Output the [x, y] coordinate of the center of the cell containing the given text.  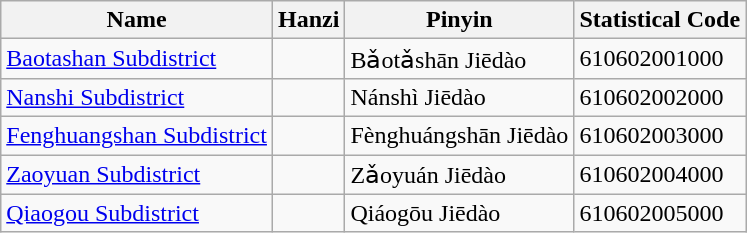
Qiáogōu Jiēdào [460, 213]
Nanshi Subdistrict [137, 97]
Bǎotǎshān Jiēdào [460, 59]
Fènghuángshān Jiēdào [460, 135]
610602004000 [660, 174]
Baotashan Subdistrict [137, 59]
Nánshì Jiēdào [460, 97]
Statistical Code [660, 20]
Zaoyuan Subdistrict [137, 174]
610602001000 [660, 59]
Zǎoyuán Jiēdào [460, 174]
Hanzi [308, 20]
610602005000 [660, 213]
610602002000 [660, 97]
Name [137, 20]
610602003000 [660, 135]
Pinyin [460, 20]
Fenghuangshan Subdistrict [137, 135]
Qiaogou Subdistrict [137, 213]
